Determine the (x, y) coordinate at the center of the cell enclosing the given text.  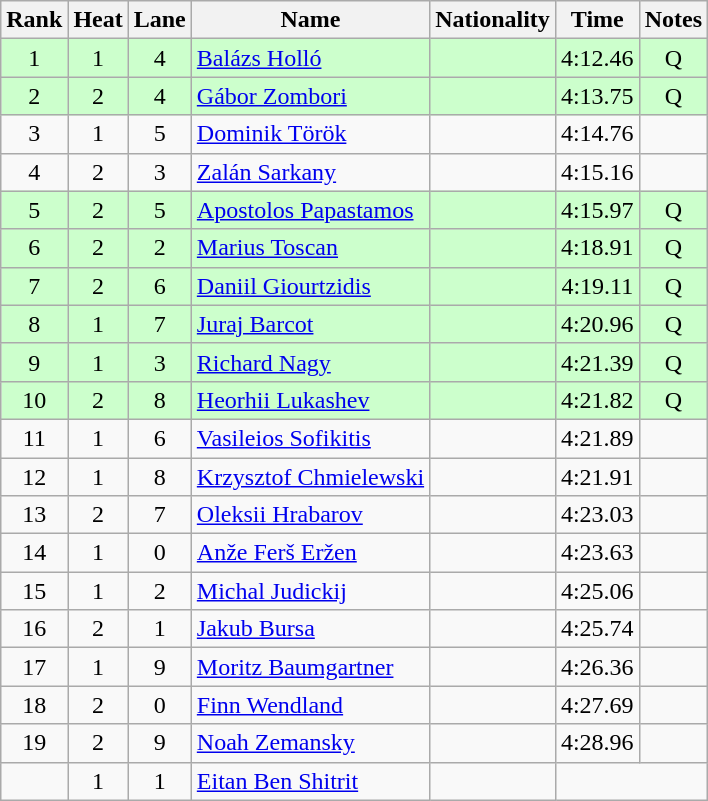
16 (34, 629)
4:26.36 (597, 667)
10 (34, 400)
13 (34, 515)
4:21.89 (597, 438)
Noah Zemansky (310, 743)
Heat (98, 20)
Oleksii Hrabarov (310, 515)
4:15.16 (597, 172)
Daniil Giourtzidis (310, 286)
Zalán Sarkany (310, 172)
Gábor Zombori (310, 96)
Notes (673, 20)
15 (34, 591)
4:28.96 (597, 743)
4:20.96 (597, 324)
Vasileios Sofikitis (310, 438)
4:25.06 (597, 591)
11 (34, 438)
4:14.76 (597, 134)
Lane (160, 20)
4:15.97 (597, 210)
Jakub Bursa (310, 629)
12 (34, 477)
4:21.91 (597, 477)
Anže Ferš Eržen (310, 553)
17 (34, 667)
19 (34, 743)
Balázs Holló (310, 58)
Heorhii Lukashev (310, 400)
Juraj Barcot (310, 324)
4:21.82 (597, 400)
Dominik Török (310, 134)
18 (34, 705)
Michal Judickij (310, 591)
4:19.11 (597, 286)
4:12.46 (597, 58)
Time (597, 20)
Nationality (493, 20)
4:23.03 (597, 515)
Marius Toscan (310, 248)
Name (310, 20)
4:27.69 (597, 705)
Moritz Baumgartner (310, 667)
Rank (34, 20)
Krzysztof Chmielewski (310, 477)
Apostolos Papastamos (310, 210)
4:23.63 (597, 553)
Finn Wendland (310, 705)
4:21.39 (597, 362)
4:13.75 (597, 96)
Richard Nagy (310, 362)
14 (34, 553)
Eitan Ben Shitrit (310, 781)
4:25.74 (597, 629)
4:18.91 (597, 248)
